Return [X, Y] of the center of cell containing provided text 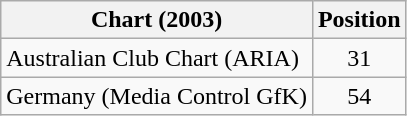
Chart (2003) [157, 20]
Australian Club Chart (ARIA) [157, 58]
Position [359, 20]
31 [359, 58]
Germany (Media Control GfK) [157, 96]
54 [359, 96]
